Return the [x, y] coordinate for the center point of the cell that contains the specified text.  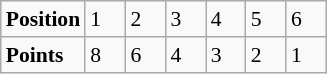
Points [43, 55]
5 [266, 19]
8 [105, 55]
Position [43, 19]
